Extract the [X, Y] coordinate from the center of the cell holding the provided text.  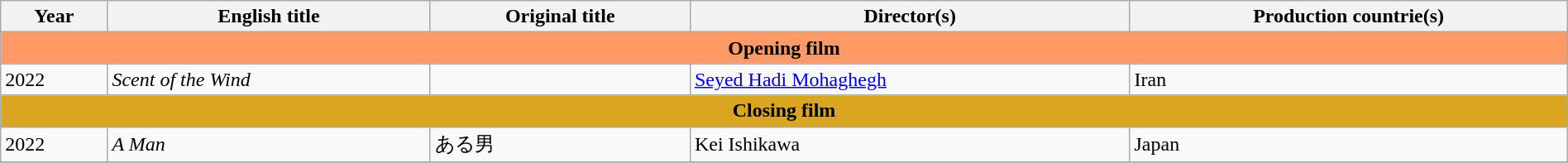
Year [55, 17]
English title [269, 17]
Iran [1348, 79]
Japan [1348, 144]
Closing film [784, 111]
Opening film [784, 48]
Production countrie(s) [1348, 17]
Original title [560, 17]
Seyed Hadi Mohaghegh [910, 79]
Director(s) [910, 17]
A Man [269, 144]
Scent of the Wind [269, 79]
ある男 [560, 144]
Kei Ishikawa [910, 144]
